Locate the cell with the specified text and output its [X, Y] center coordinate. 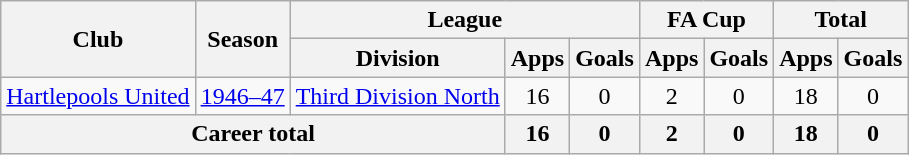
Club [98, 39]
Hartlepools United [98, 96]
FA Cup [706, 20]
Division [398, 58]
Total [841, 20]
Career total [253, 134]
Third Division North [398, 96]
League [464, 20]
Season [242, 39]
1946–47 [242, 96]
